Determine the (X, Y) coordinate at the center of the cell enclosing the given text.  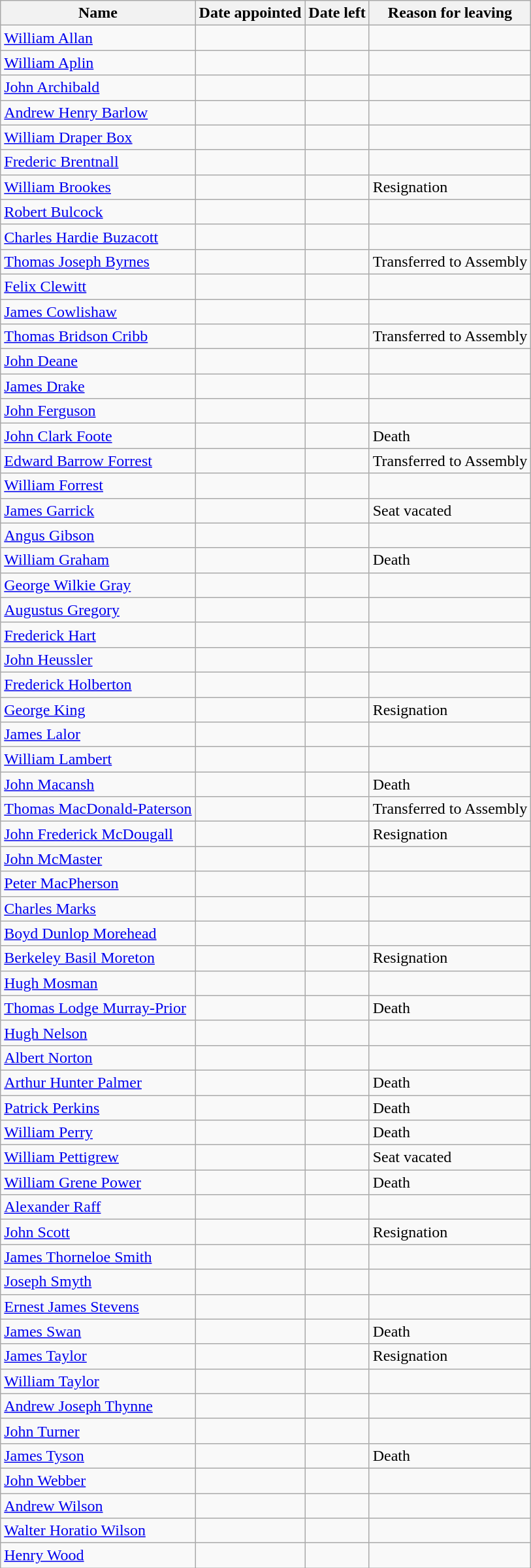
John Turner (98, 1431)
James Lalor (98, 735)
Date left (337, 13)
Frederic Brentnall (98, 162)
James Cowlishaw (98, 312)
Name (98, 13)
John Webber (98, 1480)
William Taylor (98, 1381)
Angus Gibson (98, 535)
Robert Bulcock (98, 212)
George King (98, 709)
Thomas Lodge Murray-Prior (98, 1008)
Berkeley Basil Moreton (98, 958)
James Thorneloe Smith (98, 1257)
Alexander Raff (98, 1207)
Reason for leaving (450, 13)
William Allan (98, 38)
John Clark Foote (98, 436)
William Lambert (98, 759)
Joseph Smyth (98, 1282)
William Graham (98, 560)
Arthur Hunter Palmer (98, 1082)
George Wilkie Gray (98, 585)
James Tyson (98, 1456)
Peter MacPherson (98, 884)
William Brookes (98, 187)
Albert Norton (98, 1058)
William Pettigrew (98, 1158)
James Drake (98, 386)
Henry Wood (98, 1556)
Patrick Perkins (98, 1108)
John Macansh (98, 784)
William Forrest (98, 486)
John Deane (98, 361)
Augustus Gregory (98, 610)
Thomas Joseph Byrnes (98, 261)
Hugh Nelson (98, 1033)
Walter Horatio Wilson (98, 1531)
Boyd Dunlop Morehead (98, 933)
Thomas MacDonald-Paterson (98, 809)
William Draper Box (98, 137)
Charles Hardie Buzacott (98, 237)
Andrew Wilson (98, 1505)
William Grene Power (98, 1182)
Frederick Hart (98, 635)
John Frederick McDougall (98, 834)
Charles Marks (98, 909)
Date appointed (250, 13)
Thomas Bridson Cribb (98, 337)
Felix Clewitt (98, 286)
John Ferguson (98, 411)
Andrew Joseph Thynne (98, 1406)
Frederick Holberton (98, 684)
James Taylor (98, 1356)
James Garrick (98, 510)
John Archibald (98, 88)
Andrew Henry Barlow (98, 112)
James Swan (98, 1331)
Edward Barrow Forrest (98, 461)
Ernest James Stevens (98, 1307)
William Aplin (98, 63)
Hugh Mosman (98, 983)
William Perry (98, 1133)
John Heussler (98, 659)
John McMaster (98, 859)
John Scott (98, 1232)
